Locate the cell with the specified text and output its [x, y] center coordinate. 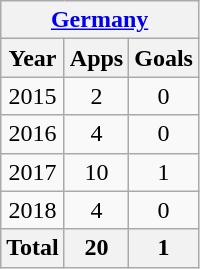
Germany [100, 20]
Year [33, 58]
Total [33, 248]
2 [96, 96]
2018 [33, 210]
2017 [33, 172]
Goals [164, 58]
Apps [96, 58]
10 [96, 172]
2016 [33, 134]
20 [96, 248]
2015 [33, 96]
